Provide the [x, y] coordinate of the cell's center where the given text is located.  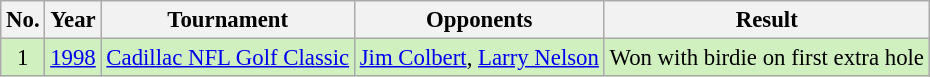
Opponents [479, 20]
Jim Colbert, Larry Nelson [479, 58]
Year [73, 20]
Cadillac NFL Golf Classic [228, 58]
Tournament [228, 20]
Result [766, 20]
1 [23, 58]
No. [23, 20]
1998 [73, 58]
Won with birdie on first extra hole [766, 58]
